From the cell containing the given text, extract its center point as (X, Y) coordinate. 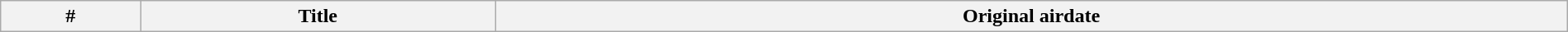
Title (318, 16)
Original airdate (1031, 16)
# (71, 16)
